Extract the [x, y] coordinate from the center of the cell holding the provided text.  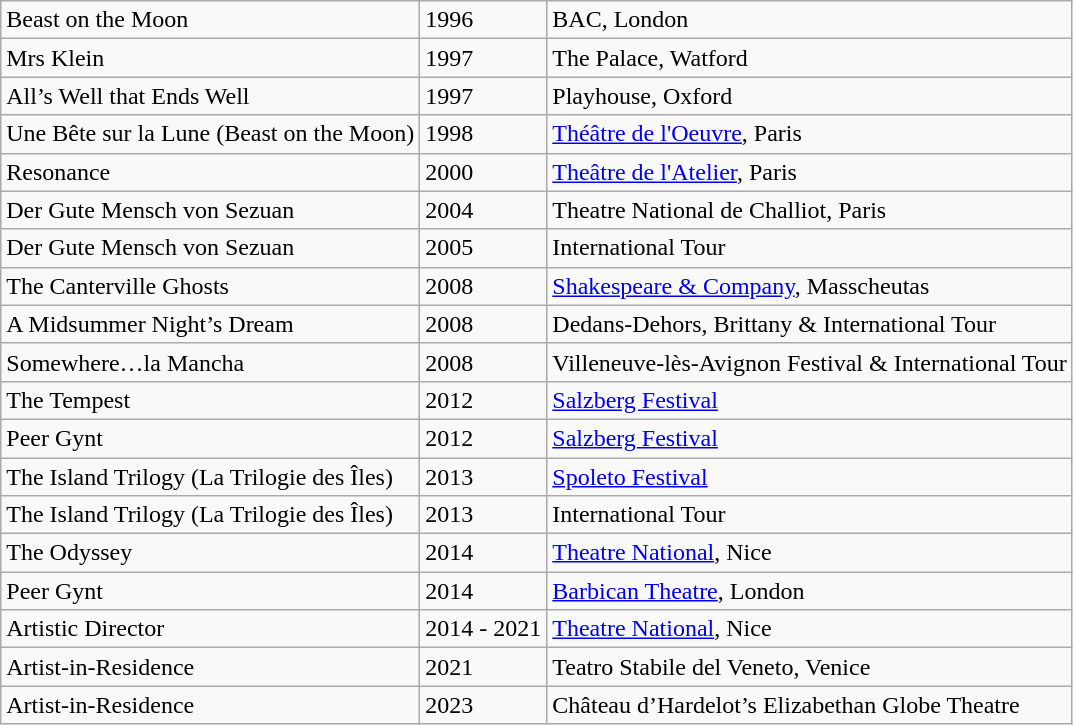
Shakespeare & Company, Masscheutas [810, 286]
Spoleto Festival [810, 477]
Playhouse, Oxford [810, 96]
Somewhere…la Mancha [210, 362]
BAC, London [810, 20]
Theâtre de l'Atelier, Paris [810, 172]
Artistic Director [210, 629]
2004 [484, 210]
Theatre National de Challiot, Paris [810, 210]
Resonance [210, 172]
2023 [484, 705]
2021 [484, 667]
Théâtre de l'Oeuvre, Paris [810, 134]
The Palace, Watford [810, 58]
The Tempest [210, 400]
1996 [484, 20]
Villeneuve-lès-Avignon Festival & International Tour [810, 362]
Château d’Hardelot’s Elizabethan Globe Theatre [810, 705]
2014 - 2021 [484, 629]
Dedans-Dehors, Brittany & International Tour [810, 324]
2000 [484, 172]
1998 [484, 134]
Mrs Klein [210, 58]
The Canterville Ghosts [210, 286]
Une Bête sur la Lune (Beast on the Moon) [210, 134]
All’s Well that Ends Well [210, 96]
Teatro Stabile del Veneto, Venice [810, 667]
Barbican Theatre, London [810, 591]
The Odyssey [210, 553]
2005 [484, 248]
A Midsummer Night’s Dream [210, 324]
Beast on the Moon [210, 20]
